Capture the cell that displays the provided text and extract its (X, Y) central coordinate. 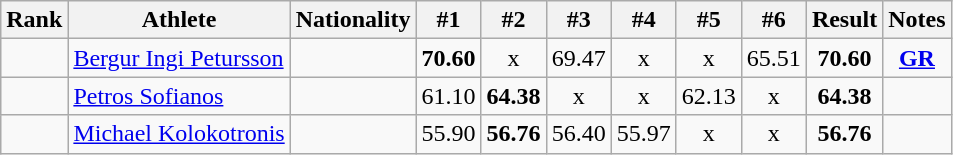
55.90 (448, 134)
Michael Kolokotronis (179, 134)
#3 (578, 20)
#2 (514, 20)
#4 (644, 20)
Result (844, 20)
Notes (917, 20)
69.47 (578, 58)
56.40 (578, 134)
Petros Sofianos (179, 96)
Bergur Ingi Petursson (179, 58)
Rank (34, 20)
Athlete (179, 20)
55.97 (644, 134)
#1 (448, 20)
61.10 (448, 96)
#5 (708, 20)
GR (917, 58)
62.13 (708, 96)
Nationality (353, 20)
65.51 (774, 58)
#6 (774, 20)
